Output the [X, Y] coordinate of the center of the cell containing the given text.  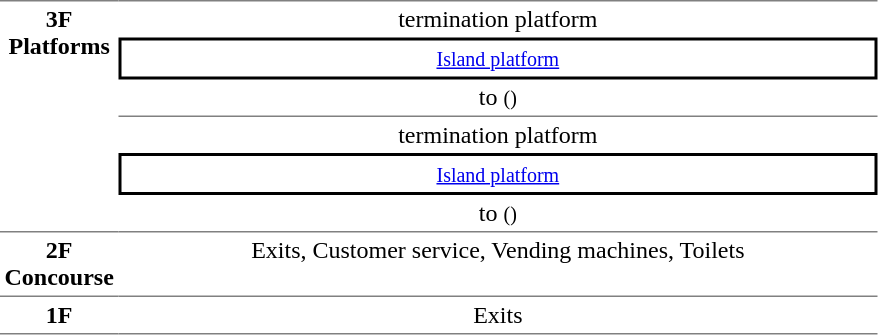
Exits [498, 316]
Exits, Customer service, Vending machines, Toilets [498, 263]
3FPlatforms [59, 116]
2FConcourse [59, 263]
1F [59, 316]
